For the text-containing cell, return its midpoint in (X, Y) coordinate format. 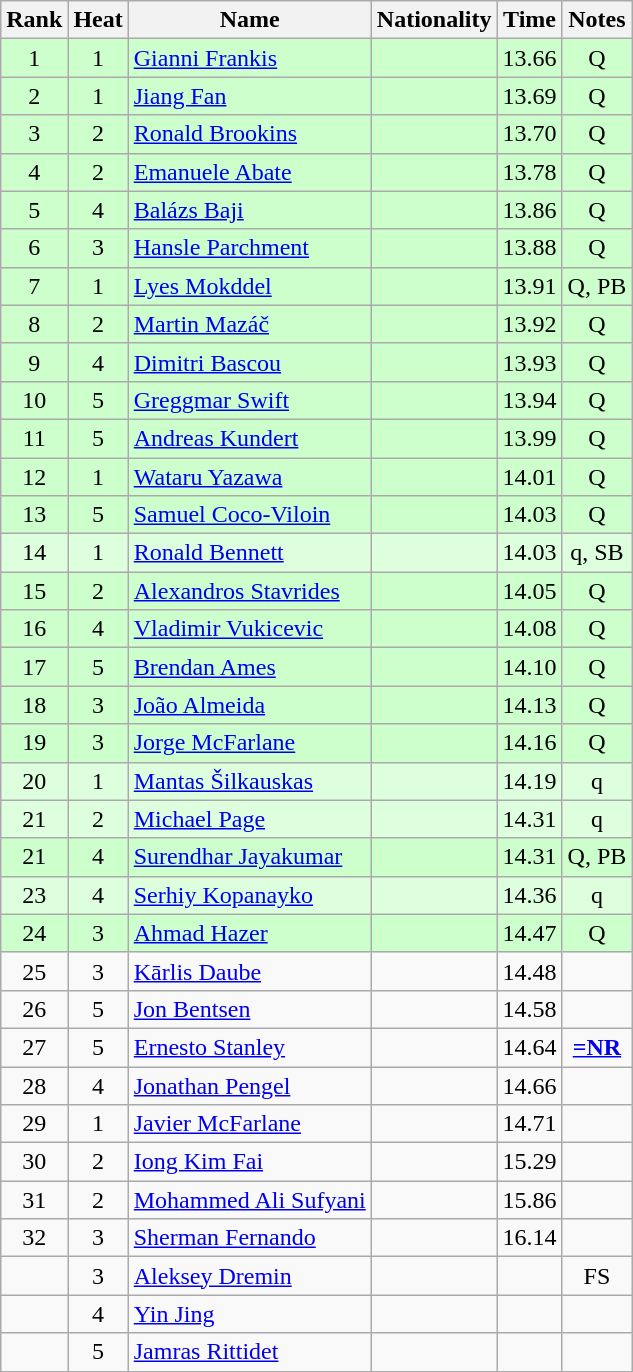
14.19 (530, 781)
Hansle Parchment (250, 248)
14.08 (530, 629)
32 (34, 1238)
Andreas Kundert (250, 438)
14.36 (530, 895)
14.64 (530, 1047)
11 (34, 438)
Wataru Yazawa (250, 477)
Dimitri Bascou (250, 362)
19 (34, 743)
26 (34, 1009)
15.29 (530, 1162)
16.14 (530, 1238)
=NR (597, 1047)
14.58 (530, 1009)
7 (34, 286)
9 (34, 362)
Alexandros Stavrides (250, 591)
Time (530, 20)
13.88 (530, 248)
Iong Kim Fai (250, 1162)
14.13 (530, 705)
Mantas Šilkauskas (250, 781)
Javier McFarlane (250, 1124)
14 (34, 553)
14.16 (530, 743)
Serhiy Kopanayko (250, 895)
Jiang Fan (250, 96)
Rank (34, 20)
14.01 (530, 477)
13.93 (530, 362)
Gianni Frankis (250, 58)
Samuel Coco-Viloin (250, 515)
Heat (98, 20)
14.66 (530, 1085)
16 (34, 629)
13.69 (530, 96)
Ahmad Hazer (250, 933)
Emanuele Abate (250, 172)
Jorge McFarlane (250, 743)
Ernesto Stanley (250, 1047)
25 (34, 971)
13.86 (530, 210)
12 (34, 477)
Sherman Fernando (250, 1238)
24 (34, 933)
Martin Mazáč (250, 324)
14.48 (530, 971)
27 (34, 1047)
14.10 (530, 667)
15.86 (530, 1200)
Jamras Rittidet (250, 1352)
6 (34, 248)
Ronald Brookins (250, 134)
13.99 (530, 438)
18 (34, 705)
Mohammed Ali Sufyani (250, 1200)
8 (34, 324)
Aleksey Dremin (250, 1276)
14.05 (530, 591)
Brendan Ames (250, 667)
15 (34, 591)
Jon Bentsen (250, 1009)
13.66 (530, 58)
23 (34, 895)
Kārlis Daube (250, 971)
Greggmar Swift (250, 400)
10 (34, 400)
13.92 (530, 324)
14.47 (530, 933)
Name (250, 20)
13.70 (530, 134)
Balázs Baji (250, 210)
13.91 (530, 286)
13.94 (530, 400)
17 (34, 667)
Nationality (434, 20)
29 (34, 1124)
Yin Jing (250, 1314)
Notes (597, 20)
Jonathan Pengel (250, 1085)
Surendhar Jayakumar (250, 857)
13 (34, 515)
Lyes Mokddel (250, 286)
14.71 (530, 1124)
FS (597, 1276)
João Almeida (250, 705)
Michael Page (250, 819)
30 (34, 1162)
20 (34, 781)
28 (34, 1085)
13.78 (530, 172)
q, SB (597, 553)
31 (34, 1200)
Ronald Bennett (250, 553)
Vladimir Vukicevic (250, 629)
